Capture the cell that displays the provided text and extract its [x, y] central coordinate. 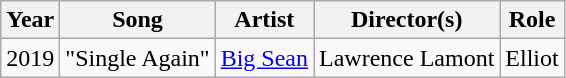
Director(s) [407, 20]
2019 [30, 58]
Lawrence Lamont [407, 58]
Year [30, 20]
Elliot [532, 58]
Artist [264, 20]
Role [532, 20]
Big Sean [264, 58]
Song [138, 20]
"Single Again" [138, 58]
